Scan for the cell matching the given text and deliver its [x, y] coordinate at center. 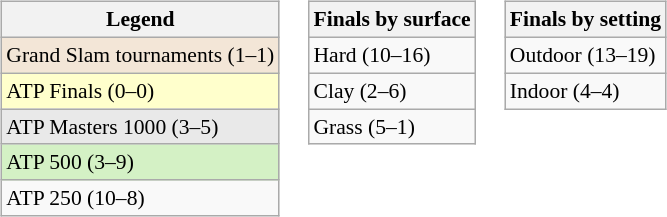
ATP Finals (0–0) [140, 91]
Clay (2–6) [392, 91]
ATP 250 (10–8) [140, 198]
Indoor (4–4) [586, 91]
Finals by setting [586, 20]
Hard (10–16) [392, 55]
ATP 500 (3–9) [140, 162]
Grand Slam tournaments (1–1) [140, 55]
ATP Masters 1000 (3–5) [140, 127]
Outdoor (13–19) [586, 55]
Legend [140, 20]
Grass (5–1) [392, 127]
Finals by surface [392, 20]
